Detect which cell encompasses the target text, then output its (X, Y) center coordinate. 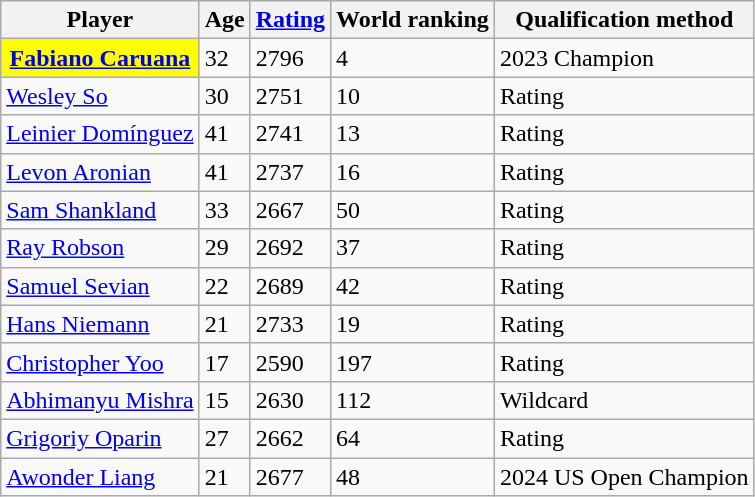
4 (413, 58)
10 (413, 96)
30 (224, 96)
22 (224, 286)
Awonder Liang (100, 477)
2796 (290, 58)
Leinier Domínguez (100, 134)
2630 (290, 400)
2667 (290, 210)
197 (413, 362)
Wesley So (100, 96)
Wildcard (624, 400)
Sam Shankland (100, 210)
Qualification method (624, 20)
Ray Robson (100, 248)
Fabiano Caruana (100, 58)
64 (413, 438)
2692 (290, 248)
32 (224, 58)
Samuel Sevian (100, 286)
2590 (290, 362)
2737 (290, 172)
2689 (290, 286)
48 (413, 477)
Age (224, 20)
Levon Aronian (100, 172)
13 (413, 134)
27 (224, 438)
37 (413, 248)
17 (224, 362)
2677 (290, 477)
2741 (290, 134)
Christopher Yoo (100, 362)
World ranking (413, 20)
15 (224, 400)
29 (224, 248)
Player (100, 20)
50 (413, 210)
2024 US Open Champion (624, 477)
Hans Niemann (100, 324)
Grigoriy Oparin (100, 438)
2662 (290, 438)
33 (224, 210)
19 (413, 324)
2023 Champion (624, 58)
42 (413, 286)
112 (413, 400)
2733 (290, 324)
2751 (290, 96)
16 (413, 172)
Abhimanyu Mishra (100, 400)
